From the cell containing the given text, extract its center point as [x, y] coordinate. 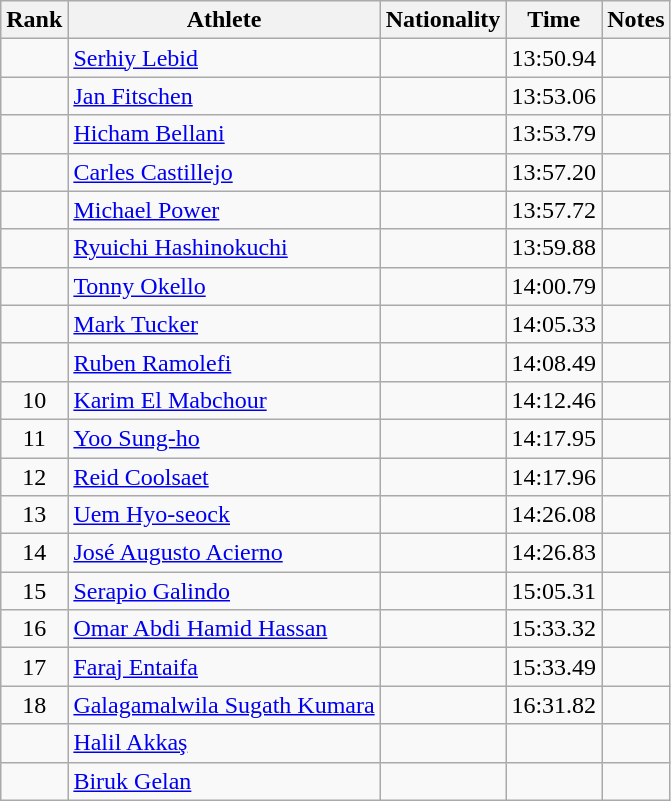
11 [34, 438]
14:00.79 [554, 286]
Ryuichi Hashinokuchi [224, 248]
14:08.49 [554, 362]
Faraj Entaifa [224, 667]
12 [34, 477]
Jan Fitschen [224, 96]
10 [34, 400]
Rank [34, 20]
Serhiy Lebid [224, 58]
13 [34, 515]
14:26.08 [554, 515]
13:50.94 [554, 58]
José Augusto Acierno [224, 553]
14:26.83 [554, 553]
Halil Akkaş [224, 743]
14:17.95 [554, 438]
Uem Hyo-seock [224, 515]
Serapio Galindo [224, 591]
18 [34, 705]
Mark Tucker [224, 324]
13:57.72 [554, 210]
14:05.33 [554, 324]
14:12.46 [554, 400]
13:57.20 [554, 172]
Athlete [224, 20]
Notes [636, 20]
Galagamalwila Sugath Kumara [224, 705]
16 [34, 629]
Yoo Sung-ho [224, 438]
Tonny Okello [224, 286]
14:17.96 [554, 477]
13:53.06 [554, 96]
Carles Castillejo [224, 172]
Michael Power [224, 210]
15:05.31 [554, 591]
Hicham Bellani [224, 134]
Reid Coolsaet [224, 477]
13:53.79 [554, 134]
Omar Abdi Hamid Hassan [224, 629]
Time [554, 20]
14 [34, 553]
Biruk Gelan [224, 781]
Karim El Mabchour [224, 400]
15 [34, 591]
Nationality [443, 20]
13:59.88 [554, 248]
16:31.82 [554, 705]
15:33.49 [554, 667]
Ruben Ramolefi [224, 362]
17 [34, 667]
15:33.32 [554, 629]
